Search for the cell housing the specified text and yield its [X, Y] center coordinate. 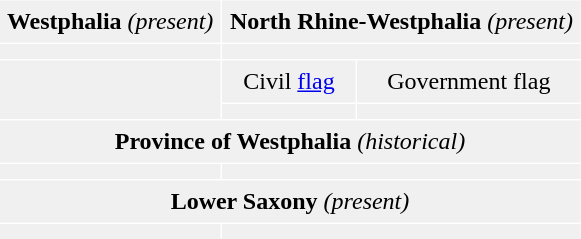
Government flag [468, 81]
Civil flag [288, 81]
North Rhine-Westphalia (present) [401, 21]
